Locate the cell with the specified text and output its [X, Y] center coordinate. 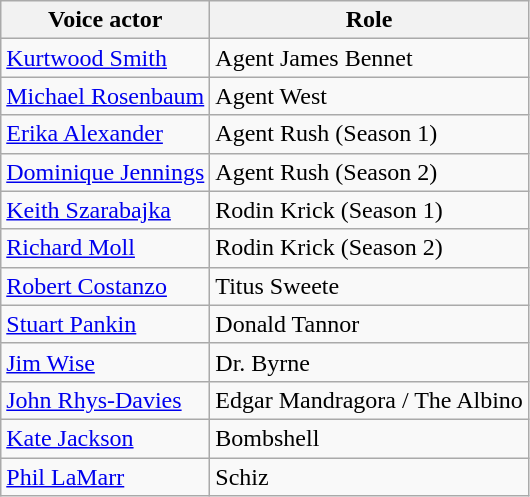
Rodin Krick (Season 1) [370, 210]
Dr. Byrne [370, 362]
Agent Rush (Season 2) [370, 172]
Rodin Krick (Season 2) [370, 248]
Stuart Pankin [106, 324]
Kate Jackson [106, 438]
Michael Rosenbaum [106, 96]
Keith Szarabajka [106, 210]
Bombshell [370, 438]
Titus Sweete [370, 286]
Voice actor [106, 20]
John Rhys-Davies [106, 400]
Jim Wise [106, 362]
Donald Tannor [370, 324]
Agent Rush (Season 1) [370, 134]
Phil LaMarr [106, 477]
Agent James Bennet [370, 58]
Agent West [370, 96]
Schiz [370, 477]
Edgar Mandragora / The Albino [370, 400]
Richard Moll [106, 248]
Role [370, 20]
Robert Costanzo [106, 286]
Kurtwood Smith [106, 58]
Dominique Jennings [106, 172]
Erika Alexander [106, 134]
